Locate the cell with the specified text and output its (x, y) center coordinate. 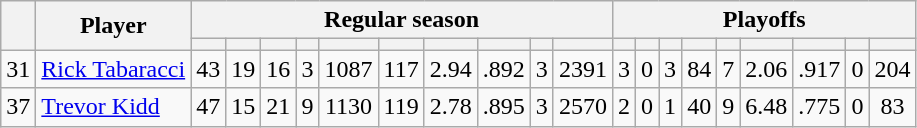
21 (278, 107)
119 (401, 107)
.895 (504, 107)
31 (18, 69)
Rick Tabaracci (114, 69)
.917 (820, 69)
2 (624, 107)
84 (700, 69)
.775 (820, 107)
83 (892, 107)
2.78 (450, 107)
.892 (504, 69)
15 (244, 107)
43 (208, 69)
7 (728, 69)
117 (401, 69)
37 (18, 107)
1130 (348, 107)
1 (670, 107)
Regular season (402, 20)
2391 (582, 69)
47 (208, 107)
2570 (582, 107)
6.48 (766, 107)
204 (892, 69)
40 (700, 107)
2.06 (766, 69)
1087 (348, 69)
Trevor Kidd (114, 107)
2.94 (450, 69)
Playoffs (764, 20)
16 (278, 69)
Player (114, 26)
19 (244, 69)
